For the text-containing cell, return its midpoint in [x, y] coordinate format. 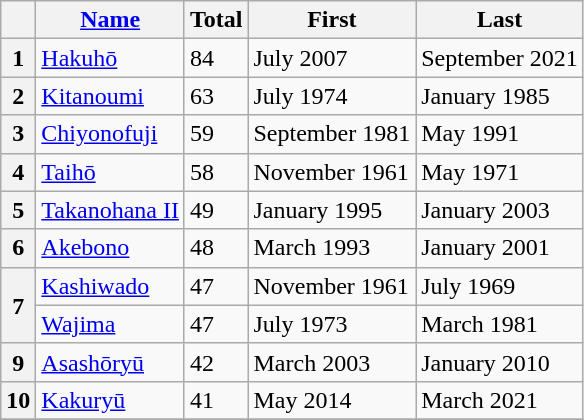
January 2010 [500, 362]
July 1974 [332, 96]
January 2003 [500, 210]
5 [18, 210]
January 1995 [332, 210]
July 1973 [332, 324]
Name [110, 20]
41 [216, 400]
63 [216, 96]
July 2007 [332, 58]
2 [18, 96]
58 [216, 172]
March 2003 [332, 362]
Kakuryū [110, 400]
March 1993 [332, 248]
Last [500, 20]
Akebono [110, 248]
59 [216, 134]
7 [18, 305]
September 2021 [500, 58]
84 [216, 58]
Taihō [110, 172]
Wajima [110, 324]
Asashōryū [110, 362]
6 [18, 248]
March 2021 [500, 400]
42 [216, 362]
49 [216, 210]
Takanohana II [110, 210]
January 1985 [500, 96]
Kitanoumi [110, 96]
Chiyonofuji [110, 134]
January 2001 [500, 248]
May 1991 [500, 134]
July 1969 [500, 286]
Kashiwado [110, 286]
3 [18, 134]
First [332, 20]
10 [18, 400]
Total [216, 20]
4 [18, 172]
9 [18, 362]
September 1981 [332, 134]
March 1981 [500, 324]
48 [216, 248]
1 [18, 58]
May 2014 [332, 400]
Hakuhō [110, 58]
May 1971 [500, 172]
